Capture the cell that displays the provided text and extract its [x, y] central coordinate. 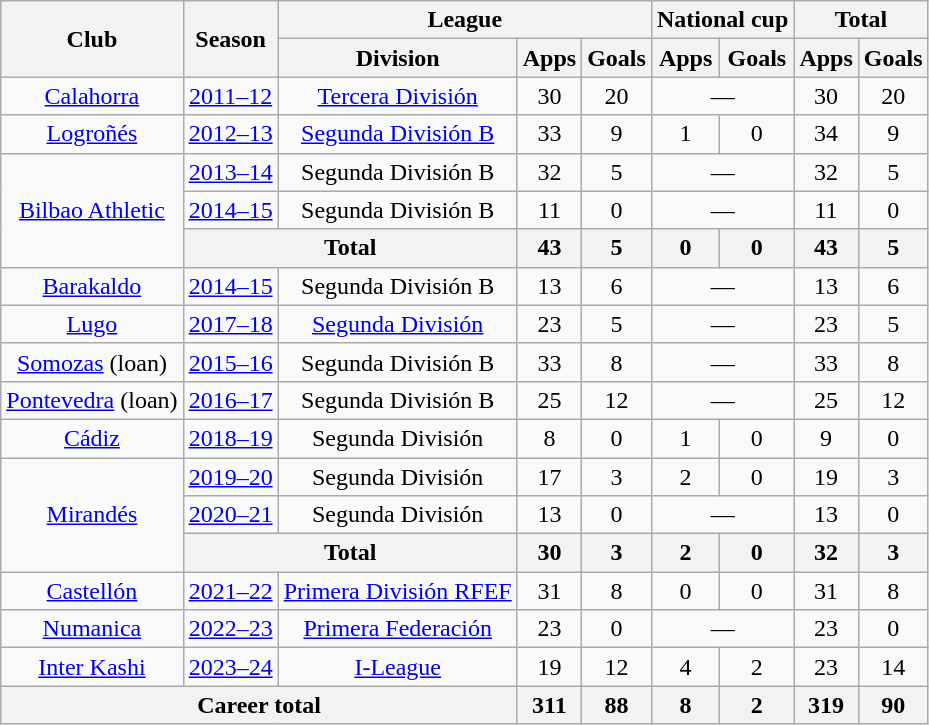
Bilbao Athletic [92, 210]
34 [826, 134]
Season [230, 39]
Lugo [92, 324]
14 [893, 667]
I-League [398, 667]
2023–24 [230, 667]
4 [685, 667]
2011–12 [230, 96]
2016–17 [230, 400]
Cádiz [92, 438]
2018–19 [230, 438]
Barakaldo [92, 286]
2015–16 [230, 362]
2019–20 [230, 477]
2012–13 [230, 134]
17 [549, 477]
Logroñés [92, 134]
Primera Federación [398, 629]
319 [826, 705]
2022–23 [230, 629]
Club [92, 39]
National cup [722, 20]
2013–14 [230, 172]
88 [617, 705]
Inter Kashi [92, 667]
Primera División RFEF [398, 591]
Division [398, 58]
2017–18 [230, 324]
Numanica [92, 629]
Castellón [92, 591]
League [464, 20]
2020–21 [230, 515]
Somozas (loan) [92, 362]
Mirandés [92, 515]
Calahorra [92, 96]
311 [549, 705]
Tercera División [398, 96]
90 [893, 705]
Pontevedra (loan) [92, 400]
Career total [259, 705]
2021–22 [230, 591]
